Provide the (x, y) coordinate of the cell's center where the given text is located.  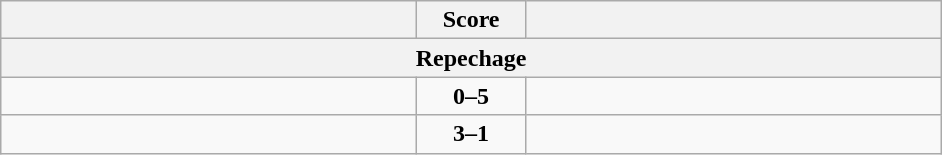
Score (472, 20)
3–1 (472, 134)
Repechage (472, 58)
0–5 (472, 96)
